Identify which cell holds the provided text, then report its [x, y] central coordinate. 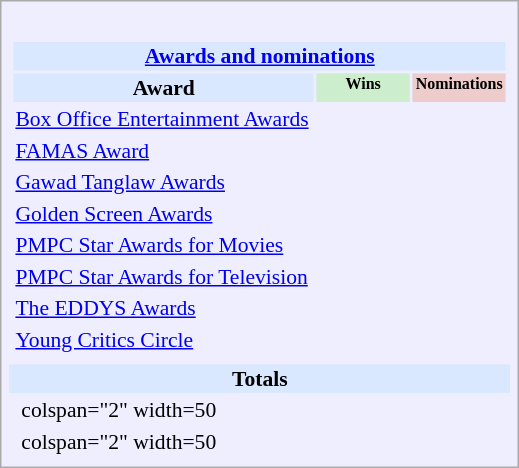
FAMAS Award [164, 150]
Wins [364, 87]
PMPC Star Awards for Movies [164, 245]
PMPC Star Awards for Television [164, 276]
Award [164, 87]
Awards and nominations [260, 56]
Young Critics Circle [164, 339]
Totals [260, 378]
Nominations [460, 87]
The EDDYS Awards [164, 308]
Gawad Tanglaw Awards [164, 182]
Golden Screen Awards [164, 213]
Box Office Entertainment Awards [164, 119]
